Provide the (X, Y) coordinate of the cell's center where the given text is located.  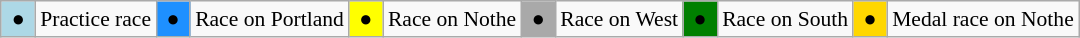
Race on Portland (270, 19)
Medal race on Nothe (983, 19)
Race on Nothe (452, 19)
Race on West (619, 19)
Practice race (96, 19)
Race on South (785, 19)
